Return the [X, Y] coordinate for the center point of the cell that contains the specified text.  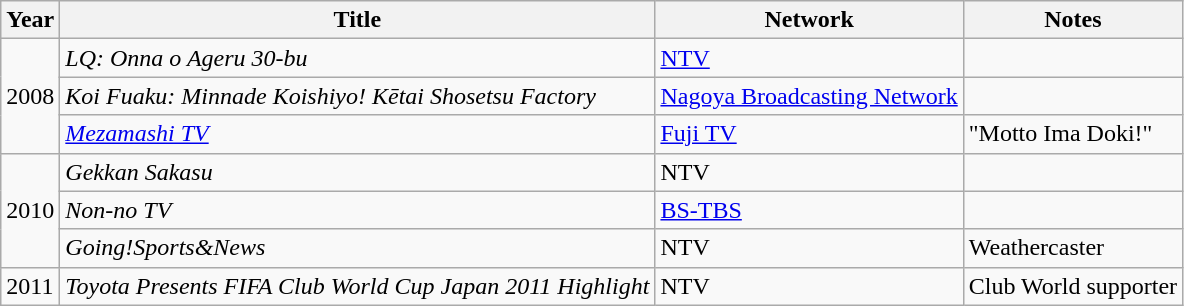
LQ: Onna o Ageru 30-bu [358, 58]
Title [358, 20]
Club World supporter [1072, 286]
Notes [1072, 20]
Non-no TV [358, 210]
"Motto Ima Doki!" [1072, 134]
2008 [30, 96]
Gekkan Sakasu [358, 172]
2011 [30, 286]
Koi Fuaku: Minnade Koishiyo! Kētai Shosetsu Factory [358, 96]
2010 [30, 210]
Fuji TV [809, 134]
Nagoya Broadcasting Network [809, 96]
BS-TBS [809, 210]
Network [809, 20]
Mezamashi TV [358, 134]
Going!Sports&News [358, 248]
Weathercaster [1072, 248]
Year [30, 20]
Toyota Presents FIFA Club World Cup Japan 2011 Highlight [358, 286]
